Detect which cell encompasses the target text, then output its (X, Y) center coordinate. 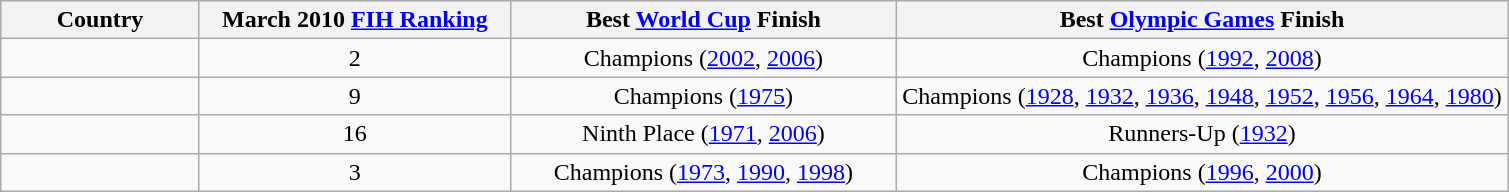
9 (354, 96)
16 (354, 134)
Champions (1996, 2000) (1202, 172)
March 2010 FIH Ranking (354, 20)
Champions (1975) (703, 96)
Champions (1973, 1990, 1998) (703, 172)
2 (354, 58)
Country (100, 20)
Ninth Place (1971, 2006) (703, 134)
Best World Cup Finish (703, 20)
3 (354, 172)
Runners-Up (1932) (1202, 134)
Champions (2002, 2006) (703, 58)
Best Olympic Games Finish (1202, 20)
Champions (1928, 1932, 1936, 1948, 1952, 1956, 1964, 1980) (1202, 96)
Champions (1992, 2008) (1202, 58)
